For the text-containing cell, return its midpoint in (x, y) coordinate format. 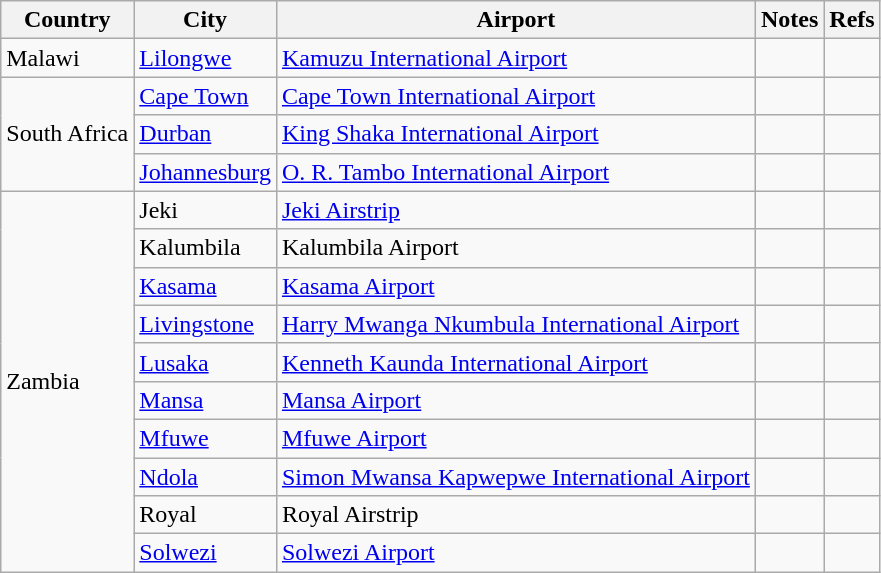
Kamuzu International Airport (516, 58)
Kalumbila (206, 248)
City (206, 20)
Livingstone (206, 324)
Royal (206, 515)
Ndola (206, 477)
Mfuwe Airport (516, 438)
Kasama Airport (516, 286)
Johannesburg (206, 172)
Refs (852, 20)
Airport (516, 20)
Malawi (68, 58)
Jeki Airstrip (516, 210)
Cape Town International Airport (516, 96)
Cape Town (206, 96)
Harry Mwanga Nkumbula International Airport (516, 324)
Jeki (206, 210)
O. R. Tambo International Airport (516, 172)
Lusaka (206, 362)
Zambia (68, 382)
Lilongwe (206, 58)
Mansa (206, 400)
Country (68, 20)
Mfuwe (206, 438)
Kenneth Kaunda International Airport (516, 362)
South Africa (68, 134)
Solwezi Airport (516, 553)
Mansa Airport (516, 400)
Solwezi (206, 553)
Kalumbila Airport (516, 248)
Royal Airstrip (516, 515)
Kasama (206, 286)
Notes (789, 20)
King Shaka International Airport (516, 134)
Durban (206, 134)
Simon Mwansa Kapwepwe International Airport (516, 477)
